Identify which cell holds the provided text, then report its (X, Y) central coordinate. 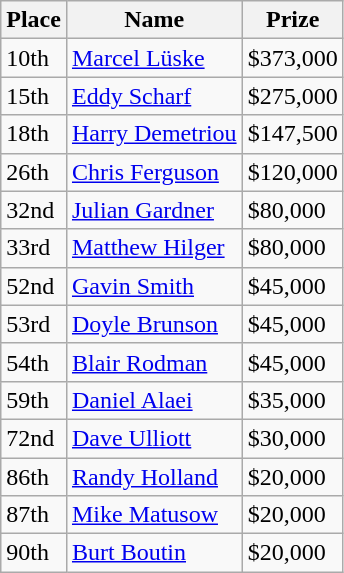
54th (34, 362)
Prize (292, 20)
$30,000 (292, 438)
Gavin Smith (154, 286)
Doyle Brunson (154, 324)
$275,000 (292, 96)
86th (34, 477)
$35,000 (292, 400)
32nd (34, 210)
18th (34, 134)
52nd (34, 286)
Eddy Scharf (154, 96)
26th (34, 172)
Mike Matusow (154, 515)
Harry Demetriou (154, 134)
10th (34, 58)
Chris Ferguson (154, 172)
Burt Boutin (154, 553)
72nd (34, 438)
Julian Gardner (154, 210)
15th (34, 96)
59th (34, 400)
$120,000 (292, 172)
Matthew Hilger (154, 248)
Name (154, 20)
$147,500 (292, 134)
Daniel Alaei (154, 400)
Blair Rodman (154, 362)
33rd (34, 248)
$373,000 (292, 58)
90th (34, 553)
53rd (34, 324)
Marcel Lüske (154, 58)
Dave Ulliott (154, 438)
Place (34, 20)
Randy Holland (154, 477)
87th (34, 515)
